Provide the (x, y) coordinate of the cell's center where the given text is located.  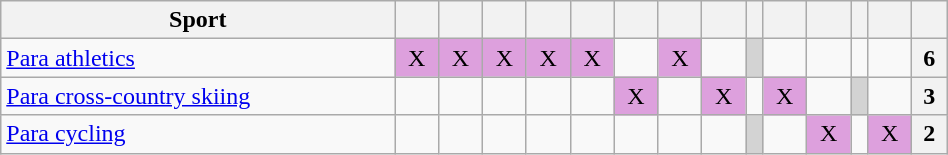
Para cross-country skiing (198, 96)
3 (930, 96)
Para athletics (198, 58)
Sport (198, 20)
2 (930, 134)
Para cycling (198, 134)
6 (930, 58)
